For the text-containing cell, return its midpoint in [x, y] coordinate format. 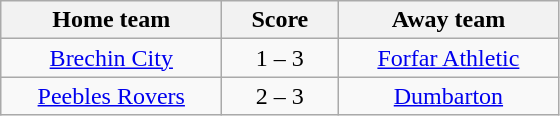
Dumbarton [448, 96]
Brechin City [112, 58]
Home team [112, 20]
Away team [448, 20]
1 – 3 [280, 58]
Score [280, 20]
Forfar Athletic [448, 58]
2 – 3 [280, 96]
Peebles Rovers [112, 96]
